Return the [X, Y] coordinate for the center point of the cell that contains the specified text.  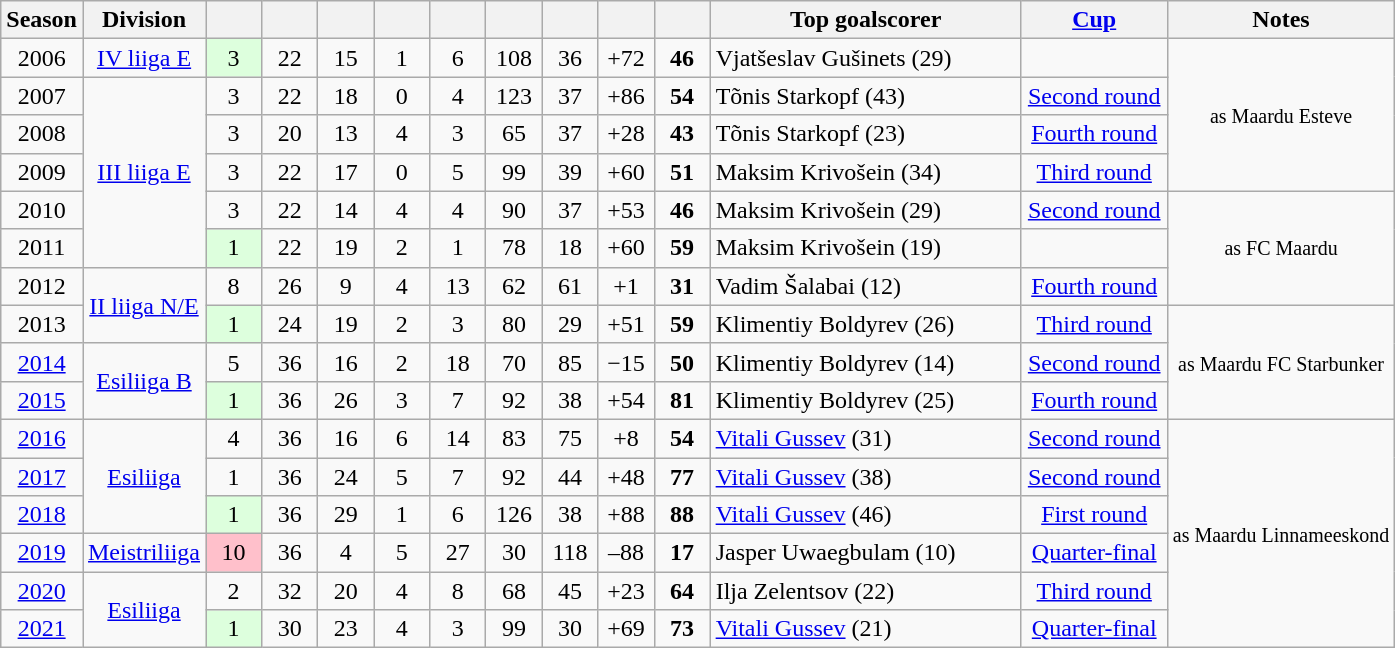
50 [682, 362]
2011 [42, 248]
44 [570, 477]
Klimentiy Boldyrev (26) [866, 324]
Vitali Gussev (38) [866, 477]
+51 [626, 324]
Notes [1281, 20]
2019 [42, 553]
+86 [626, 96]
2009 [42, 172]
2014 [42, 362]
Vjatšeslav Gušinets (29) [866, 58]
+54 [626, 400]
2010 [42, 210]
as Maardu Linnameeskond [1281, 533]
+1 [626, 286]
2013 [42, 324]
65 [514, 134]
+72 [626, 58]
75 [570, 438]
+69 [626, 629]
27 [458, 553]
2020 [42, 591]
–88 [626, 553]
118 [570, 553]
+53 [626, 210]
+28 [626, 134]
10 [234, 553]
123 [514, 96]
81 [682, 400]
45 [570, 591]
2008 [42, 134]
Vitali Gussev (21) [866, 629]
+88 [626, 515]
2017 [42, 477]
Jasper Uwaegbulam (10) [866, 553]
−15 [626, 362]
2012 [42, 286]
+48 [626, 477]
II liiga N/E [144, 305]
Vitali Gussev (46) [866, 515]
51 [682, 172]
2015 [42, 400]
Tõnis Starkopf (23) [866, 134]
2018 [42, 515]
73 [682, 629]
Vitali Gussev (31) [866, 438]
64 [682, 591]
Meistriliiga [144, 553]
IV liiga E [144, 58]
2006 [42, 58]
2016 [42, 438]
61 [570, 286]
as Maardu Esteve [1281, 115]
Klimentiy Boldyrev (14) [866, 362]
as Maardu FC Starbunker [1281, 362]
62 [514, 286]
Vadim Šalabai (12) [866, 286]
31 [682, 286]
First round [1094, 515]
108 [514, 58]
Ilja Zelentsov (22) [866, 591]
90 [514, 210]
9 [346, 286]
83 [514, 438]
39 [570, 172]
as FC Maardu [1281, 248]
80 [514, 324]
78 [514, 248]
Tõnis Starkopf (43) [866, 96]
85 [570, 362]
Cup [1094, 20]
2021 [42, 629]
126 [514, 515]
43 [682, 134]
Maksim Krivošein (19) [866, 248]
2007 [42, 96]
Maksim Krivošein (29) [866, 210]
III liiga E [144, 172]
77 [682, 477]
Esiliiga B [144, 381]
Maksim Krivošein (34) [866, 172]
15 [346, 58]
88 [682, 515]
70 [514, 362]
68 [514, 591]
+8 [626, 438]
23 [346, 629]
Division [144, 20]
Season [42, 20]
32 [290, 591]
Klimentiy Boldyrev (25) [866, 400]
+23 [626, 591]
Top goalscorer [866, 20]
